Provide the [x, y] coordinate of the cell's center where the given text is located.  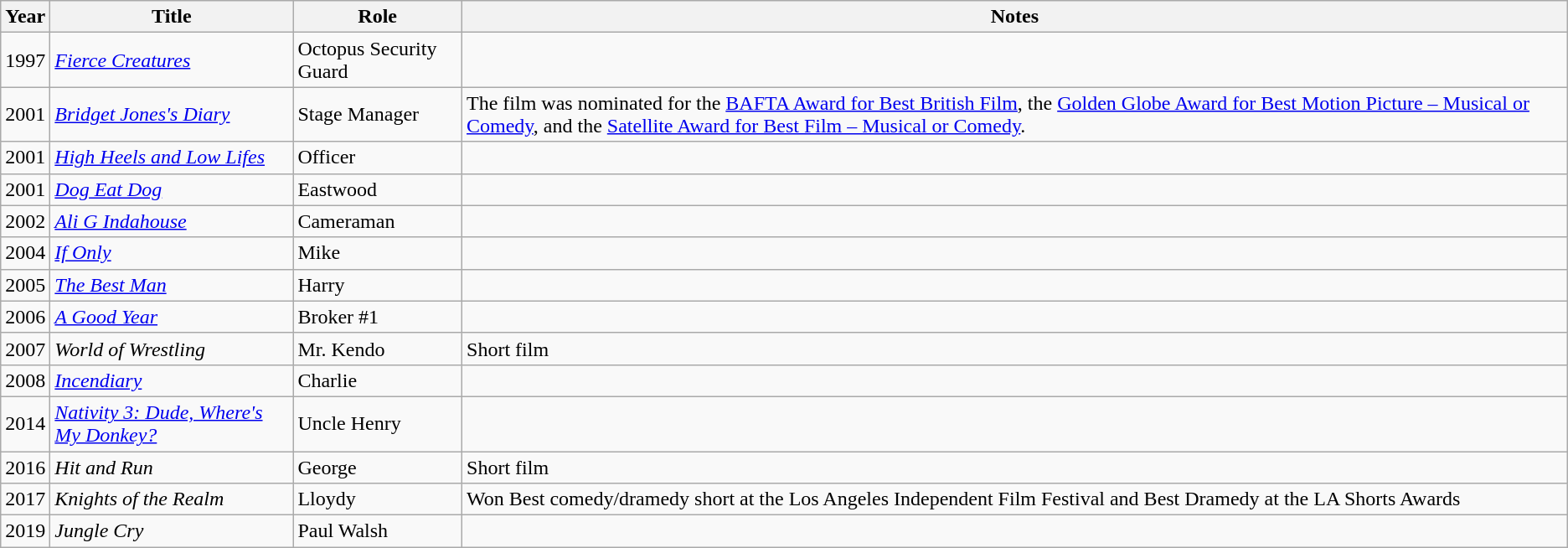
Ali G Indahouse [172, 221]
Mr. Kendo [378, 349]
2002 [25, 221]
Mike [378, 253]
Year [25, 17]
Harry [378, 285]
Jungle Cry [172, 531]
High Heels and Low Lifes [172, 158]
Paul Walsh [378, 531]
Won Best comedy/dramedy short at the Los Angeles Independent Film Festival and Best Dramedy at the LA Shorts Awards [1015, 499]
Incendiary [172, 380]
2019 [25, 531]
A Good Year [172, 317]
2005 [25, 285]
2004 [25, 253]
Title [172, 17]
Role [378, 17]
2006 [25, 317]
Fierce Creatures [172, 60]
The Best Man [172, 285]
Dog Eat Dog [172, 189]
1997 [25, 60]
2008 [25, 380]
World of Wrestling [172, 349]
Nativity 3: Dude, Where's My Donkey? [172, 424]
George [378, 467]
Octopus Security Guard [378, 60]
Eastwood [378, 189]
Uncle Henry [378, 424]
2007 [25, 349]
Knights of the Realm [172, 499]
Bridget Jones's Diary [172, 114]
Lloydy [378, 499]
2017 [25, 499]
2014 [25, 424]
Officer [378, 158]
Cameraman [378, 221]
Broker #1 [378, 317]
Stage Manager [378, 114]
If Only [172, 253]
Charlie [378, 380]
Hit and Run [172, 467]
2016 [25, 467]
Notes [1015, 17]
